Provide the [x, y] coordinate of the cell's center where the given text is located.  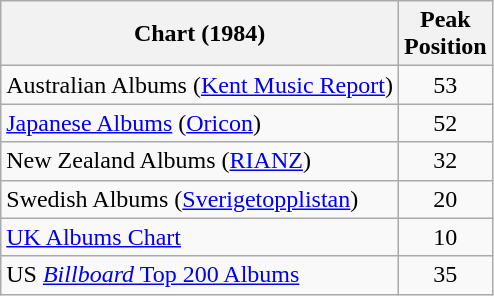
UK Albums Chart [200, 237]
20 [445, 199]
New Zealand Albums (RIANZ) [200, 161]
PeakPosition [445, 34]
Japanese Albums (Oricon) [200, 123]
Swedish Albums (Sverigetopplistan) [200, 199]
32 [445, 161]
US Billboard Top 200 Albums [200, 275]
10 [445, 237]
35 [445, 275]
Chart (1984) [200, 34]
52 [445, 123]
53 [445, 85]
Australian Albums (Kent Music Report) [200, 85]
